Locate the cell with the specified text and output its (X, Y) center coordinate. 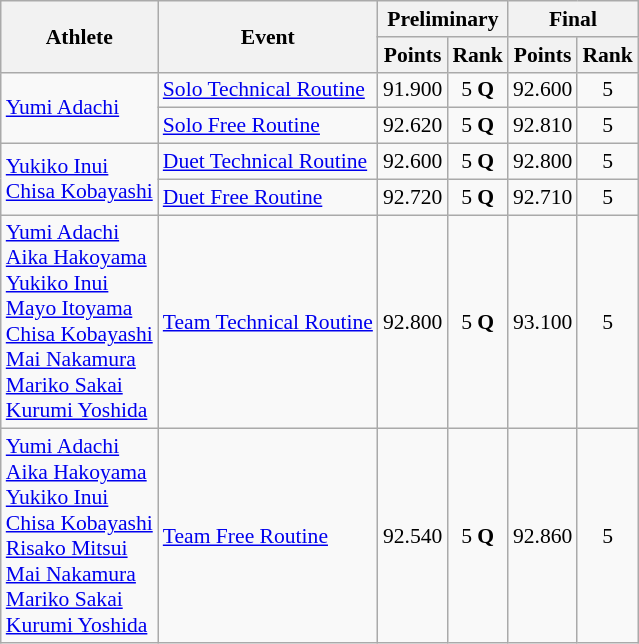
92.720 (412, 197)
92.620 (412, 126)
Event (268, 36)
Final (573, 19)
Duet Technical Routine (268, 162)
Team Free Routine (268, 536)
93.100 (542, 322)
92.540 (412, 536)
92.810 (542, 126)
Solo Technical Routine (268, 90)
91.900 (412, 90)
92.860 (542, 536)
Duet Free Routine (268, 197)
Team Technical Routine (268, 322)
Preliminary (443, 19)
92.710 (542, 197)
Yukiko InuiChisa Kobayashi (80, 180)
Athlete (80, 36)
Yumi Adachi (80, 108)
Solo Free Routine (268, 126)
Yumi AdachiAika HakoyamaYukiko InuiChisa KobayashiRisako MitsuiMai NakamuraMariko SakaiKurumi Yoshida (80, 536)
Yumi AdachiAika HakoyamaYukiko InuiMayo ItoyamaChisa KobayashiMai NakamuraMariko SakaiKurumi Yoshida (80, 322)
